Return [x, y] of the center of cell containing provided text 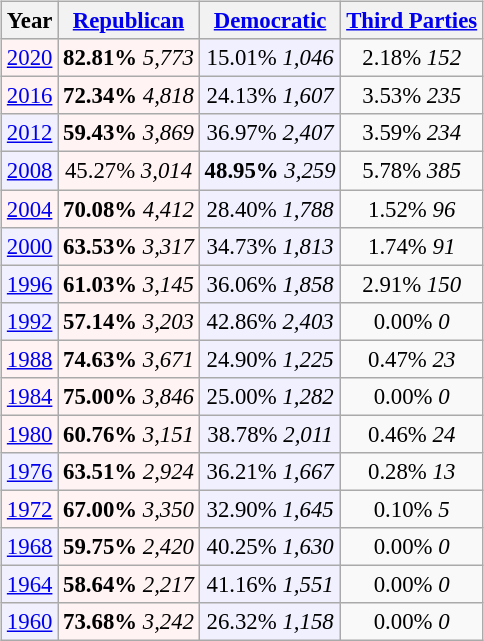
25.00% 1,282 [270, 396]
1996 [30, 284]
67.00% 3,350 [129, 509]
24.13% 1,607 [270, 96]
40.25% 1,630 [270, 547]
1980 [30, 434]
2000 [30, 246]
3.53% 235 [412, 96]
2.18% 152 [412, 58]
36.06% 1,858 [270, 284]
1988 [30, 359]
1.74% 91 [412, 246]
0.47% 23 [412, 359]
2004 [30, 209]
26.32% 1,158 [270, 622]
61.03% 3,145 [129, 284]
Republican [129, 21]
2008 [30, 171]
0.28% 13 [412, 472]
58.64% 2,217 [129, 584]
1968 [30, 547]
5.78% 385 [412, 171]
0.46% 24 [412, 434]
45.27% 3,014 [129, 171]
57.14% 3,203 [129, 321]
48.95% 3,259 [270, 171]
2.91% 150 [412, 284]
2012 [30, 133]
75.00% 3,846 [129, 396]
1972 [30, 509]
63.51% 2,924 [129, 472]
1964 [30, 584]
3.59% 234 [412, 133]
72.34% 4,818 [129, 96]
28.40% 1,788 [270, 209]
1976 [30, 472]
1960 [30, 622]
70.08% 4,412 [129, 209]
38.78% 2,011 [270, 434]
2020 [30, 58]
2016 [30, 96]
60.76% 3,151 [129, 434]
73.68% 3,242 [129, 622]
0.10% 5 [412, 509]
82.81% 5,773 [129, 58]
24.90% 1,225 [270, 359]
15.01% 1,046 [270, 58]
36.97% 2,407 [270, 133]
32.90% 1,645 [270, 509]
74.63% 3,671 [129, 359]
34.73% 1,813 [270, 246]
63.53% 3,317 [129, 246]
1.52% 96 [412, 209]
41.16% 1,551 [270, 584]
59.43% 3,869 [129, 133]
Democratic [270, 21]
Third Parties [412, 21]
42.86% 2,403 [270, 321]
36.21% 1,667 [270, 472]
59.75% 2,420 [129, 547]
1984 [30, 396]
1992 [30, 321]
Year [30, 21]
